Identify which cell holds the provided text, then report its (x, y) central coordinate. 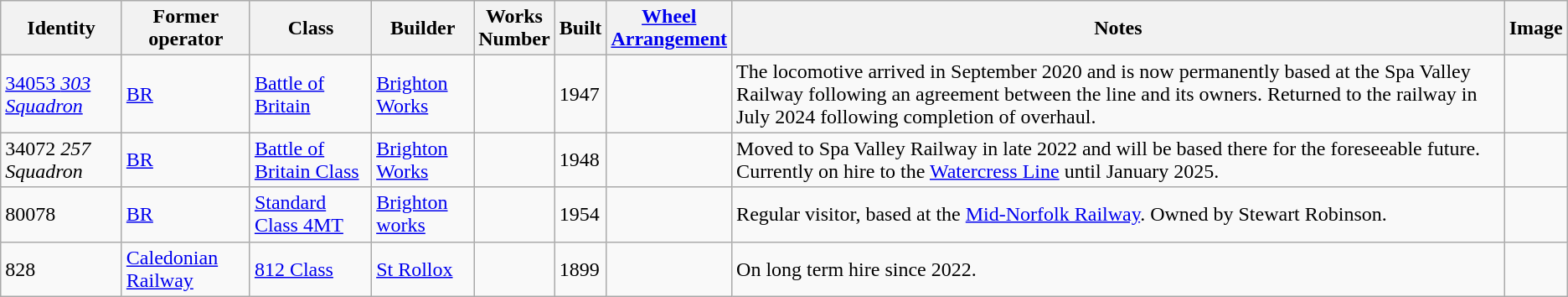
34072 257 Squadron (62, 159)
34053 303 Squadron (62, 94)
Class (310, 29)
1899 (580, 268)
WorksNumber (514, 29)
Notes (1119, 29)
1947 (580, 94)
Standard Class 4MT (310, 215)
1948 (580, 159)
828 (62, 268)
Former operator (186, 29)
Built (580, 29)
Battle of Britain Class (310, 159)
Regular visitor, based at the Mid-Norfolk Railway. Owned by Stewart Robinson. (1119, 215)
WheelArrangement (669, 29)
Caledonian Railway (186, 268)
St Rollox (423, 268)
80078 (62, 215)
Identity (62, 29)
Battle of Britain (310, 94)
Brighton works (423, 215)
Builder (423, 29)
On long term hire since 2022. (1119, 268)
1954 (580, 215)
Image (1536, 29)
812 Class (310, 268)
